Scan for the cell matching the given text and deliver its [X, Y] coordinate at center. 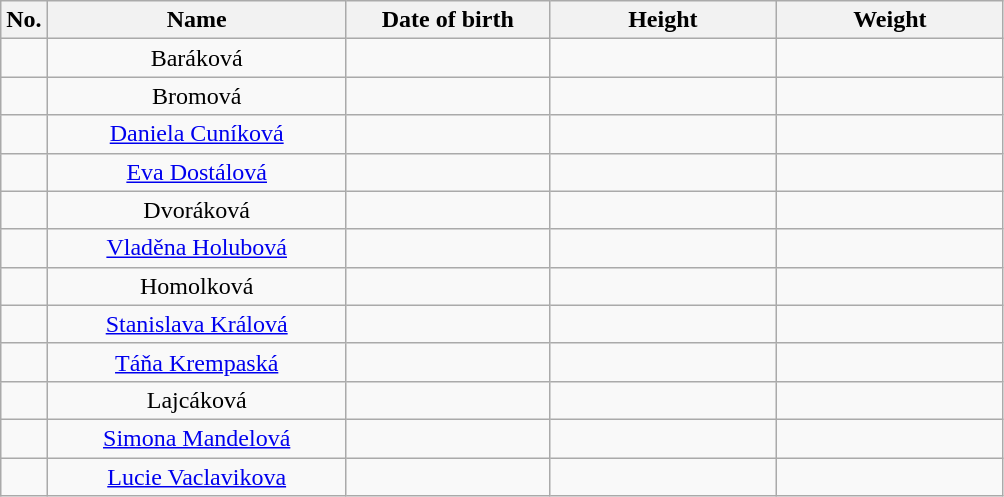
Bromová [196, 96]
Daniela Cuníková [196, 134]
Date of birth [448, 20]
Baráková [196, 58]
Simona Mandelová [196, 438]
Lajcáková [196, 400]
Vladěna Holubová [196, 248]
Dvoráková [196, 210]
Height [662, 20]
Homolková [196, 286]
Eva Dostálová [196, 172]
No. [24, 20]
Name [196, 20]
Lucie Vaclavikova [196, 477]
Weight [890, 20]
Stanislava Králová [196, 324]
Táňa Krempaská [196, 362]
